Provide the [X, Y] coordinate of the cell's center where the given text is located.  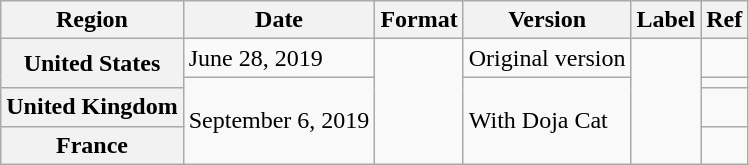
United States [92, 64]
Format [419, 20]
Version [547, 20]
June 28, 2019 [279, 58]
Original version [547, 58]
France [92, 145]
With Doja Cat [547, 120]
United Kingdom [92, 107]
Ref [724, 20]
September 6, 2019 [279, 120]
Region [92, 20]
Label [666, 20]
Date [279, 20]
